Return the [x, y] coordinate for the center point of the cell that contains the specified text.  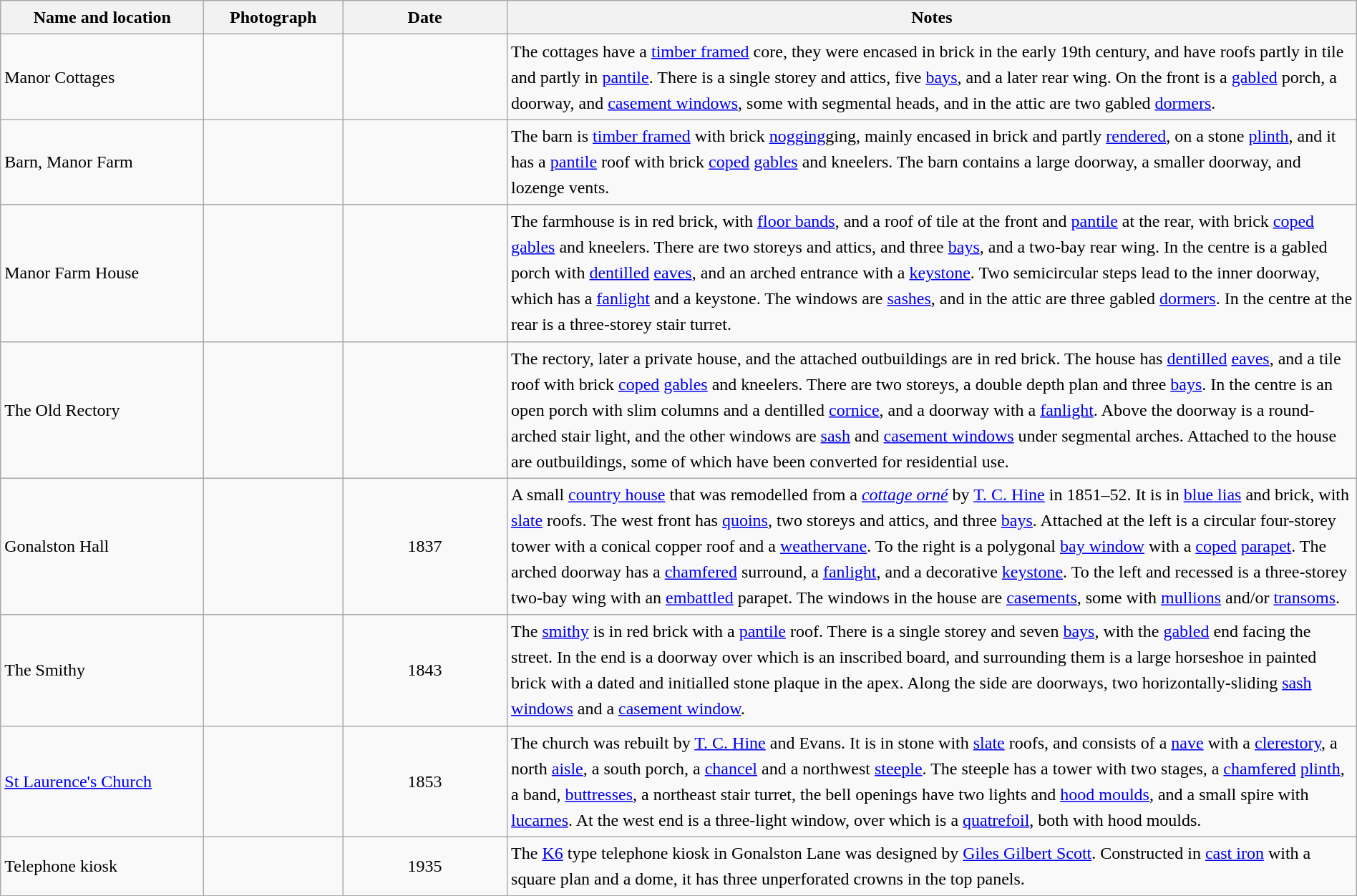
Gonalston Hall [102, 547]
1935 [425, 866]
1853 [425, 781]
The Smithy [102, 670]
Barn, Manor Farm [102, 162]
Date [425, 17]
Notes [932, 17]
Photograph [273, 17]
1837 [425, 547]
1843 [425, 670]
Manor Cottages [102, 77]
St Laurence's Church [102, 781]
Manor Farm House [102, 273]
Telephone kiosk [102, 866]
The Old Rectory [102, 409]
Name and location [102, 17]
